Determine the (x, y) coordinate at the center of the cell enclosing the given text.  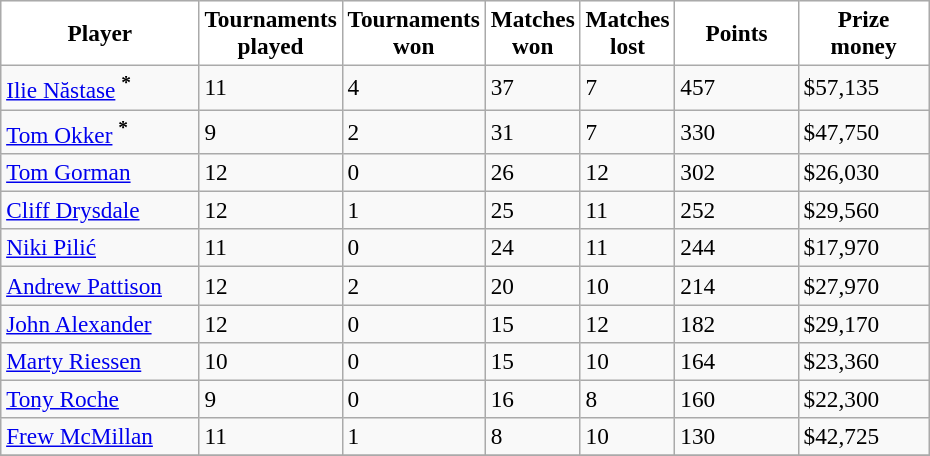
130 (736, 437)
24 (532, 248)
252 (736, 210)
Matches lost (628, 32)
Tom Okker * (100, 131)
37 (532, 87)
Andrew Pattison (100, 285)
330 (736, 131)
164 (736, 361)
$42,725 (864, 437)
Frew McMillan (100, 437)
$27,970 (864, 285)
Ilie Năstase * (100, 87)
$22,300 (864, 399)
$57,135 (864, 87)
$29,170 (864, 323)
182 (736, 323)
Points (736, 32)
Prize money (864, 32)
Tournaments won (414, 32)
25 (532, 210)
Tony Roche (100, 399)
214 (736, 285)
160 (736, 399)
Matches won (532, 32)
457 (736, 87)
Marty Riessen (100, 361)
302 (736, 172)
$47,750 (864, 131)
244 (736, 248)
Tom Gorman (100, 172)
26 (532, 172)
31 (532, 131)
Niki Pilić (100, 248)
$29,560 (864, 210)
4 (414, 87)
$26,030 (864, 172)
$17,970 (864, 248)
Player (100, 32)
$23,360 (864, 361)
16 (532, 399)
Tournaments played (270, 32)
John Alexander (100, 323)
20 (532, 285)
Cliff Drysdale (100, 210)
